Determine the (X, Y) coordinate at the center of the cell enclosing the given text.  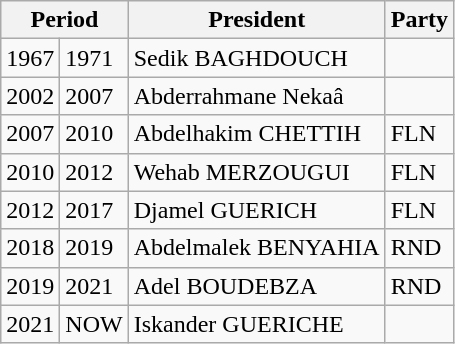
Sedik BAGHDOUCH (256, 58)
Party (419, 20)
President (256, 20)
1971 (94, 58)
Iskander GUERICHE (256, 324)
Period (64, 20)
Djamel GUERICH (256, 210)
Abderrahmane Nekaâ (256, 96)
Adel BOUDEBZA (256, 286)
2017 (94, 210)
NOW (94, 324)
2002 (30, 96)
2018 (30, 248)
Wehab MERZOUGUI (256, 172)
1967 (30, 58)
Abdelmalek BENYAHIA (256, 248)
Abdelhakim CHETTIH (256, 134)
